Return (X, Y) of the center of cell containing provided text 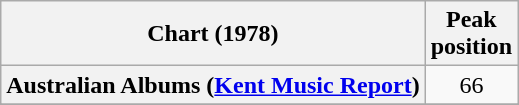
66 (471, 85)
Peakposition (471, 34)
Australian Albums (Kent Music Report) (213, 85)
Chart (1978) (213, 34)
